Extract the (x, y) coordinate from the center of the cell holding the provided text.  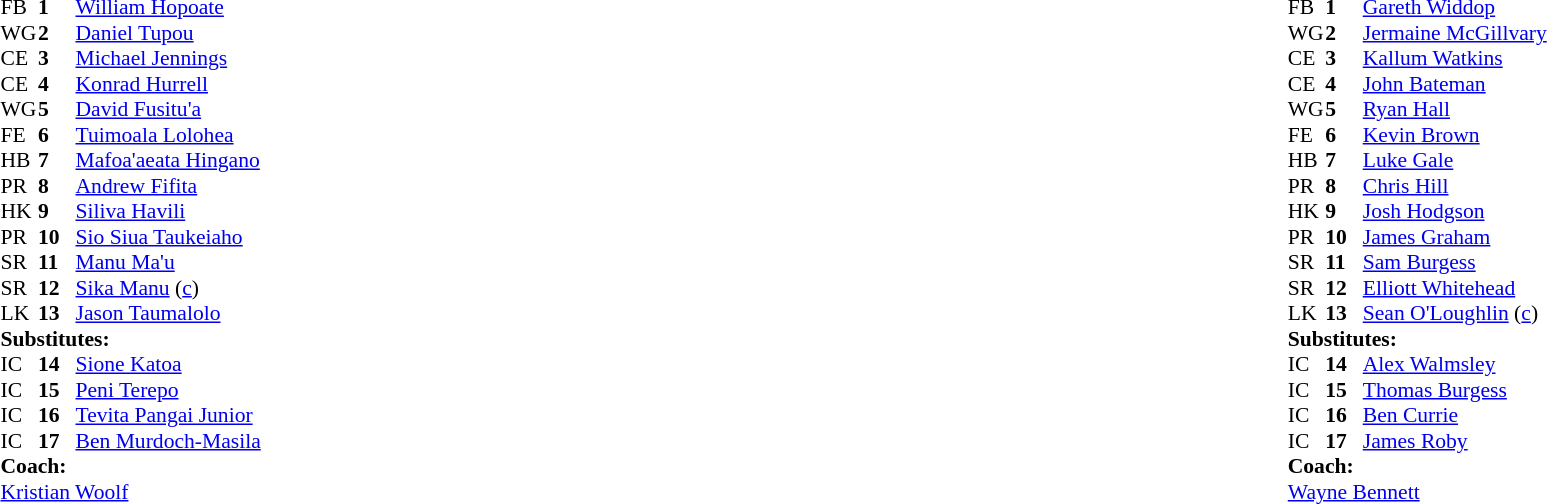
Ben Currie (1455, 415)
Michael Jennings (168, 59)
Mafoa'aeata Hingano (168, 161)
Sam Burgess (1455, 263)
Luke Gale (1455, 161)
John Bateman (1455, 84)
James Roby (1455, 441)
Sika Manu (c) (168, 288)
David Fusitu'a (168, 109)
Thomas Burgess (1455, 390)
Siliva Havili (168, 211)
Sione Katoa (168, 365)
Ryan Hall (1455, 109)
Kevin Brown (1455, 135)
Josh Hodgson (1455, 211)
Konrad Hurrell (168, 84)
Jermaine McGillvary (1455, 33)
Tuimoala Lolohea (168, 135)
Sean O'Loughlin (c) (1455, 313)
Alex Walmsley (1455, 365)
Peni Terepo (168, 390)
Jason Taumalolo (168, 313)
Manu Ma'u (168, 263)
Elliott Whitehead (1455, 288)
James Graham (1455, 237)
Kallum Watkins (1455, 59)
Andrew Fifita (168, 186)
Chris Hill (1455, 186)
Ben Murdoch-Masila (168, 441)
Daniel Tupou (168, 33)
Tevita Pangai Junior (168, 415)
Sio Siua Taukeiaho (168, 237)
